Return the [X, Y] coordinate for the center point of the cell that contains the specified text.  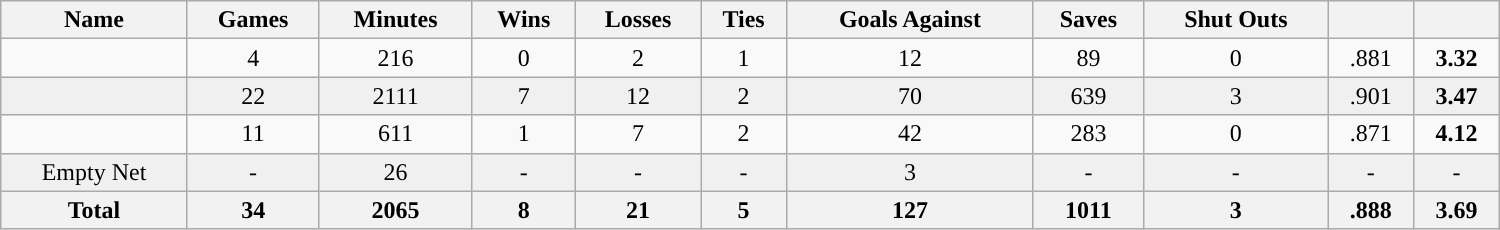
89 [1088, 58]
.901 [1371, 96]
3.47 [1457, 96]
Saves [1088, 20]
11 [253, 134]
.888 [1371, 210]
283 [1088, 134]
Empty Net [94, 172]
5 [744, 210]
639 [1088, 96]
Losses [638, 20]
Wins [524, 20]
2111 [396, 96]
.871 [1371, 134]
1011 [1088, 210]
3.69 [1457, 210]
216 [396, 58]
4.12 [1457, 134]
Ties [744, 20]
8 [524, 210]
4 [253, 58]
2065 [396, 210]
3.32 [1457, 58]
Minutes [396, 20]
Name [94, 20]
Total [94, 210]
Shut Outs [1236, 20]
Goals Against [910, 20]
Games [253, 20]
34 [253, 210]
611 [396, 134]
.881 [1371, 58]
22 [253, 96]
42 [910, 134]
21 [638, 210]
26 [396, 172]
70 [910, 96]
127 [910, 210]
